Extract the [x, y] coordinate from the center of the cell holding the provided text.  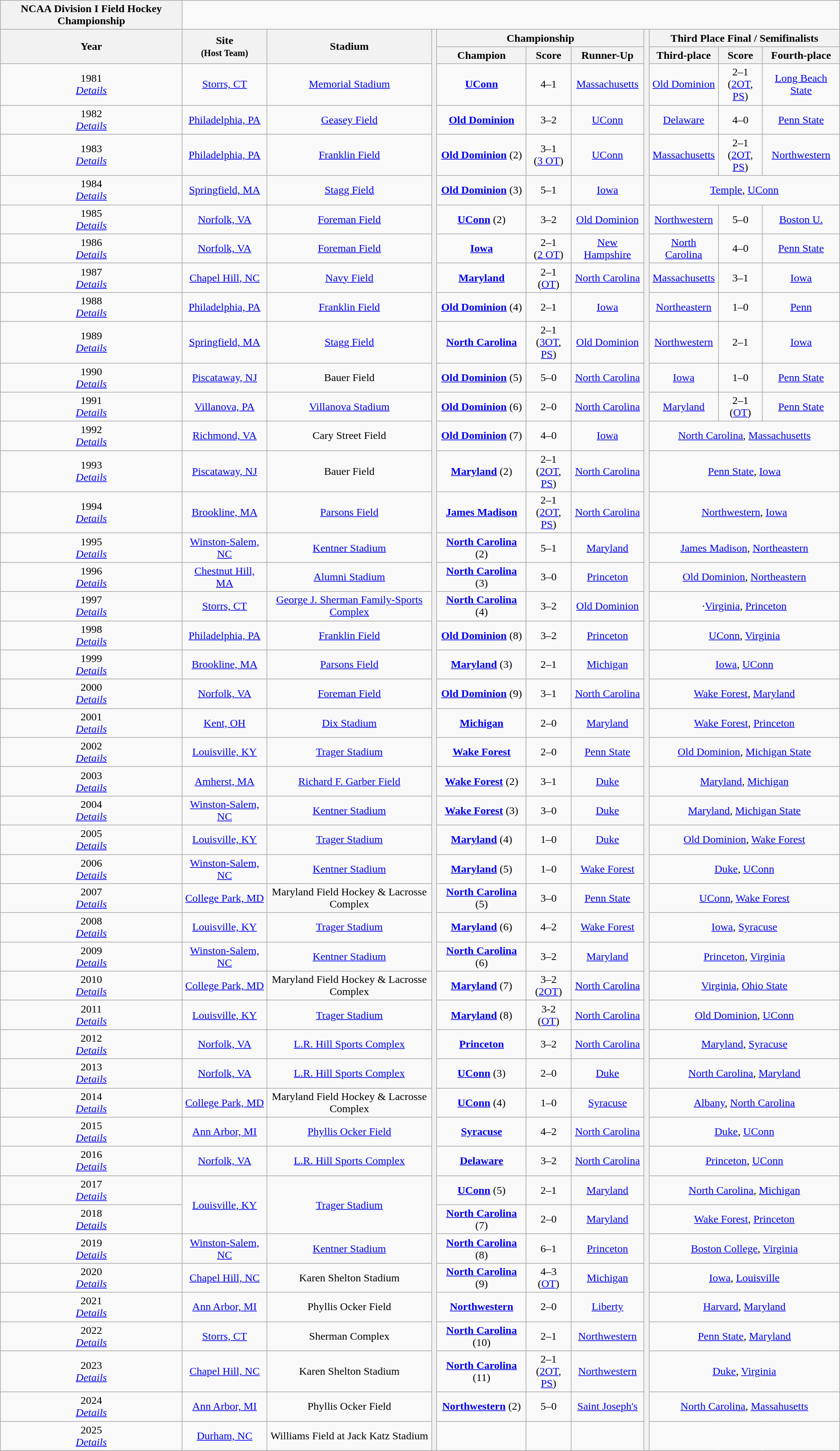
Alumni Stadium [350, 577]
Site(Host Team) [224, 47]
Penn [801, 307]
North Carolina, Massahusetts [744, 1407]
Richmond, VA [224, 436]
George J. Sherman Family-Sports Complex [350, 606]
Runner-Up [608, 55]
Iowa, Syracuse [744, 927]
Old Dominion (7) [481, 436]
North Carolina (3) [481, 577]
Maryland (2) [481, 471]
2017 Details [92, 1190]
Durham, NC [224, 1436]
1985 Details [92, 219]
UConn, Wake Forest [744, 899]
Old Dominion, Northeastern [744, 577]
Chestnut Hill, MA [224, 577]
Maryland (8) [481, 1015]
Old Dominion (9) [481, 694]
3–1(3 OT) [548, 155]
North Carolina (7) [481, 1219]
2020 Details [92, 1277]
Old Dominion (3) [481, 190]
Harvard, Maryland [744, 1307]
2004 Details [92, 811]
North Carolina (9) [481, 1277]
2015 Details [92, 1132]
Amherst, MA [224, 781]
Villanova Stadium [350, 407]
NCAA Division I Field Hockey Championship [92, 15]
1995 Details [92, 548]
1982 Details [92, 119]
UConn (5) [481, 1190]
Northwestern (2) [481, 1407]
Kent, OH [224, 723]
Penn State, Maryland [744, 1336]
North Carolina (2) [481, 548]
1981 Details [92, 84]
2016 Details [92, 1161]
2–1(3OT, PS) [548, 342]
Championship [540, 38]
Old Dominion, Michigan State [744, 752]
Third Place Final / Semifinalists [744, 38]
Navy Field [350, 277]
2018 Details [92, 1219]
2012 Details [92, 1044]
2–1(2 OT) [548, 249]
North Carolina, Michigan [744, 1190]
Penn State, Iowa [744, 471]
Iowa, Louisville [744, 1277]
Old Dominion (8) [481, 636]
Wake Forest (3) [481, 811]
North Carolina (10) [481, 1336]
2024 Details [92, 1407]
1989 Details [92, 342]
New Hampshire [608, 249]
Wake Forest, Maryland [744, 694]
2013 Details [92, 1074]
North Carolina (6) [481, 957]
1999 Details [92, 664]
Old Dominion (4) [481, 307]
2005 Details [92, 839]
1997 Details [92, 606]
2001 Details [92, 723]
North Carolina, Massachusetts [744, 436]
Maryland (6) [481, 927]
3–2(2OT) [548, 986]
1992 Details [92, 436]
2008 Details [92, 927]
Maryland (4) [481, 839]
Richard F. Garber Field [350, 781]
1988 Details [92, 307]
Old Dominion (5) [481, 377]
1983 Details [92, 155]
Maryland (5) [481, 869]
4–3(OT) [548, 1277]
Maryland, Michigan [744, 781]
Old Dominion, UConn [744, 1015]
Maryland (7) [481, 986]
1986 Details [92, 249]
Wake Forest (2) [481, 781]
Champion [481, 55]
4–1 [548, 84]
1998 Details [92, 636]
Temple, UConn [744, 190]
2022 Details [92, 1336]
UConn (2) [481, 219]
Williams Field at Jack Katz Stadium [350, 1436]
UConn, Virginia [744, 636]
Maryland, Syracuse [744, 1044]
UConn (3) [481, 1074]
6–1 [548, 1249]
Old Dominion (2) [481, 155]
2010 Details [92, 986]
Year [92, 47]
James Madison [481, 513]
Maryland (3) [481, 664]
·Virginia, Princeton [744, 606]
Stadium [350, 47]
Princeton, UConn [744, 1161]
2021 Details [92, 1307]
North Carolina, Maryland [744, 1074]
2000 Details [92, 694]
Dix Stadium [350, 723]
James Madison, Northeastern [744, 548]
Long Beach State [801, 84]
2025 Details [92, 1436]
2002 Details [92, 752]
Boston College, Virginia [744, 1249]
Sherman Complex [350, 1336]
1990 Details [92, 377]
Princeton, Virginia [744, 957]
2006 Details [92, 869]
Saint Joseph's [608, 1407]
2003 Details [92, 781]
Villanova, PA [224, 407]
Cary Street Field [350, 436]
1993 Details [92, 471]
2014 Details [92, 1102]
Fourth-place [801, 55]
3-2(OT) [548, 1015]
Boston U. [801, 219]
North Carolina (11) [481, 1372]
Northeastern [683, 307]
2019 Details [92, 1249]
Iowa, UConn [744, 664]
Geasey Field [350, 119]
2023 Details [92, 1372]
North Carolina (5) [481, 899]
1987 Details [92, 277]
Memorial Stadium [350, 84]
UConn (4) [481, 1102]
2007 Details [92, 899]
Third-place [683, 55]
Liberty [608, 1307]
1996 Details [92, 577]
North Carolina (8) [481, 1249]
2009 Details [92, 957]
North Carolina (4) [481, 606]
1994 Details [92, 513]
Old Dominion, Wake Forest [744, 839]
Old Dominion (6) [481, 407]
Virginia, Ohio State [744, 986]
1991 Details [92, 407]
Albany, North Carolina [744, 1102]
Maryland, Michigan State [744, 811]
2011 Details [92, 1015]
Northwestern, Iowa [744, 513]
Duke, Virginia [744, 1372]
1984 Details [92, 190]
